Detect which cell encompasses the target text, then output its [X, Y] center coordinate. 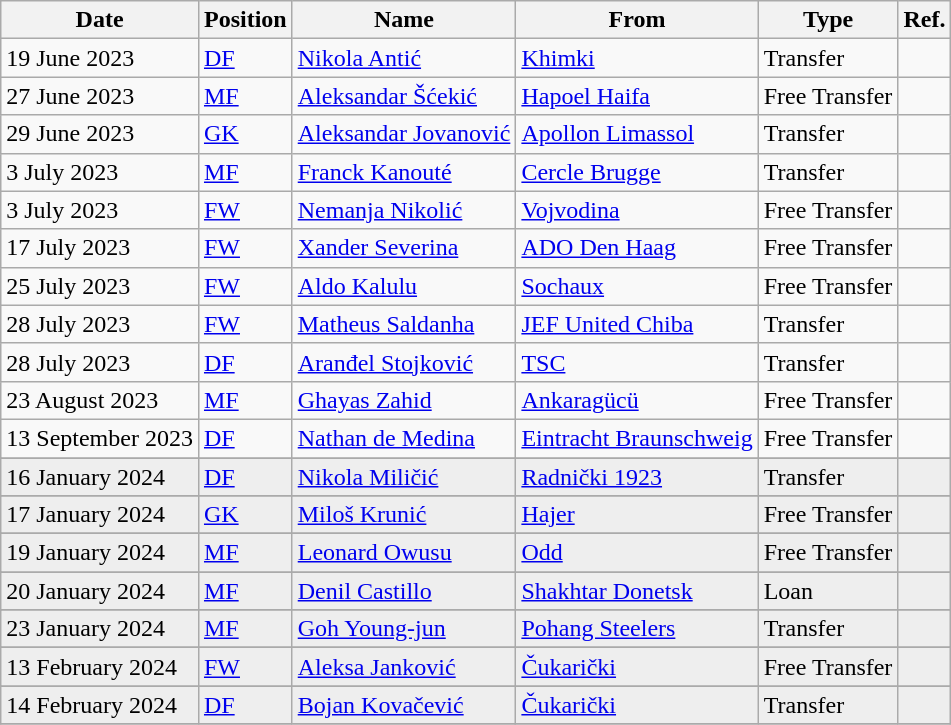
Ankaragücü [637, 400]
29 June 2023 [100, 134]
Loan [828, 591]
Position [245, 20]
Denil Castillo [404, 591]
Date [100, 20]
14 February 2024 [100, 705]
Sochaux [637, 286]
Aleksandar Jovanović [404, 134]
23 August 2023 [100, 400]
13 February 2024 [100, 667]
Miloš Krunić [404, 515]
Bojan Kovačević [404, 705]
ADO Den Haag [637, 248]
Cercle Brugge [637, 172]
Aleksa Janković [404, 667]
Type [828, 20]
Nikola Antić [404, 58]
Ref. [924, 20]
19 January 2024 [100, 553]
Aranđel Stojković [404, 362]
17 January 2024 [100, 515]
Eintracht Braunschweig [637, 438]
Radnički 1923 [637, 477]
Matheus Saldanha [404, 324]
Aleksandar Šćekić [404, 96]
Nathan de Medina [404, 438]
Aldo Kalulu [404, 286]
Hajer [637, 515]
25 July 2023 [100, 286]
Apollon Limassol [637, 134]
Khimki [637, 58]
Xander Severina [404, 248]
Hapoel Haifa [637, 96]
16 January 2024 [100, 477]
Odd [637, 553]
Franck Kanouté [404, 172]
From [637, 20]
Nemanja Nikolić [404, 210]
JEF United Chiba [637, 324]
TSC [637, 362]
17 July 2023 [100, 248]
Nikola Miličić [404, 477]
27 June 2023 [100, 96]
19 June 2023 [100, 58]
Leonard Owusu [404, 553]
Name [404, 20]
23 January 2024 [100, 629]
Ghayas Zahid [404, 400]
Pohang Steelers [637, 629]
Goh Young-jun [404, 629]
20 January 2024 [100, 591]
Vojvodina [637, 210]
Shakhtar Donetsk [637, 591]
13 September 2023 [100, 438]
